Capture the cell that displays the provided text and extract its [X, Y] central coordinate. 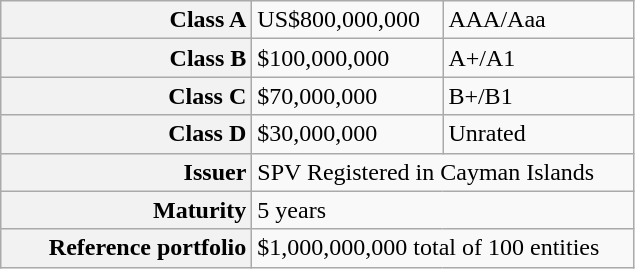
Maturity [126, 210]
Issuer [126, 172]
Class A [126, 20]
$1,000,000,000 total of 100 entities [443, 248]
5 years [443, 210]
Unrated [538, 134]
Class C [126, 96]
$30,000,000 [348, 134]
B+/B1 [538, 96]
A+/A1 [538, 58]
$100,000,000 [348, 58]
Class B [126, 58]
$70,000,000 [348, 96]
SPV Registered in Cayman Islands [443, 172]
Class D [126, 134]
Reference portfolio [126, 248]
US$800,000,000 [348, 20]
AAA/Aaa [538, 20]
